Return [x, y] of the center of cell containing provided text 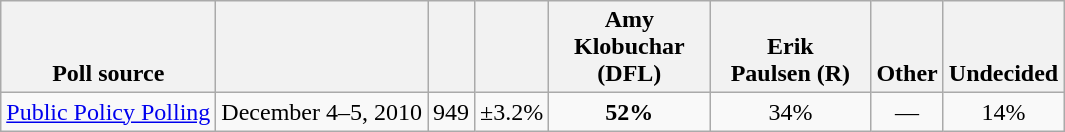
52% [630, 112]
34% [790, 112]
ErikPaulsen (R) [790, 47]
— [907, 112]
14% [1003, 112]
Undecided [1003, 47]
Public Policy Polling [108, 112]
949 [452, 112]
±3.2% [512, 112]
Poll source [108, 47]
AmyKlobuchar (DFL) [630, 47]
Other [907, 47]
December 4–5, 2010 [322, 112]
